Scan for the cell matching the given text and deliver its [X, Y] coordinate at center. 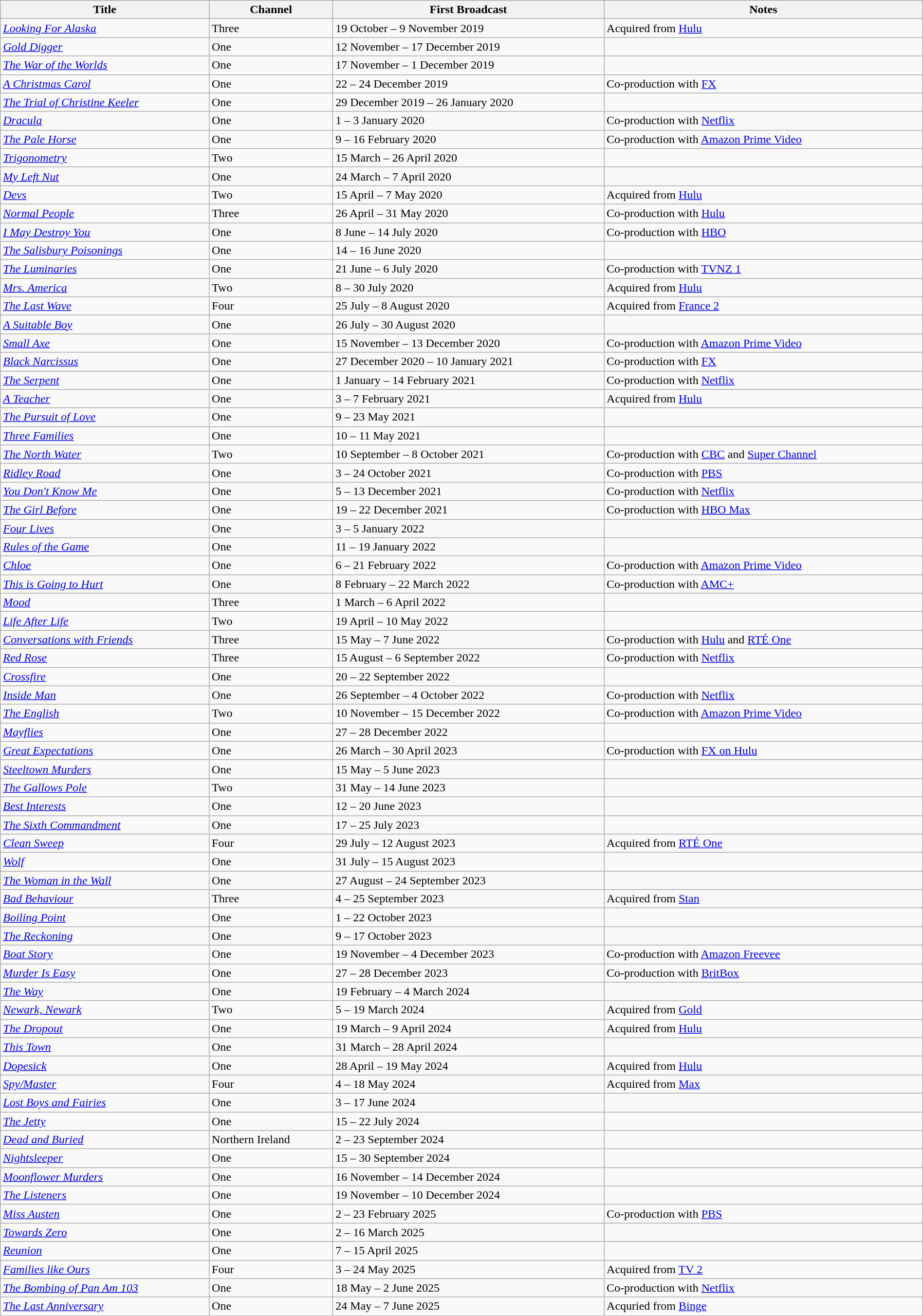
15 November – 13 December 2020 [468, 343]
31 July – 15 August 2023 [468, 862]
A Teacher [105, 399]
I May Destroy You [105, 232]
24 May – 7 June 2025 [468, 1306]
1 – 22 October 2023 [468, 917]
Gold Digger [105, 47]
Trigonometry [105, 158]
29 December 2019 – 26 January 2020 [468, 102]
Nightsleeper [105, 1158]
27 August – 24 September 2023 [468, 880]
Dracula [105, 121]
Mood [105, 603]
Acquired from Stan [763, 899]
16 November – 14 December 2024 [468, 1177]
Acquired from TV 2 [763, 1269]
6 – 21 February 2022 [468, 566]
11 – 19 January 2022 [468, 547]
8 – 30 July 2020 [468, 288]
Four Lives [105, 528]
29 July – 12 August 2023 [468, 843]
The Salisbury Poisonings [105, 251]
2 – 16 March 2025 [468, 1232]
Acquired from Gold [763, 1010]
The North Water [105, 454]
Mrs. America [105, 288]
The Girl Before [105, 510]
The Last Anniversary [105, 1306]
19 – 22 December 2021 [468, 510]
24 March – 7 April 2020 [468, 176]
The Jetty [105, 1121]
1 March – 6 April 2022 [468, 603]
Co-production with Hulu and RTÉ One [763, 640]
Co-production with CBC and Super Channel [763, 454]
The Sixth Commandment [105, 825]
The Way [105, 991]
1 January – 14 February 2021 [468, 380]
5 – 13 December 2021 [468, 491]
A Christmas Carol [105, 84]
2 – 23 February 2025 [468, 1214]
Co-production with HBO Max [763, 510]
27 December 2020 – 10 January 2021 [468, 362]
Towards Zero [105, 1232]
Co-production with TVNZ 1 [763, 269]
The Reckoning [105, 936]
3 – 17 June 2024 [468, 1102]
Black Narcissus [105, 362]
26 July – 30 August 2020 [468, 325]
Newark, Newark [105, 1010]
Co-production with HBO [763, 232]
3 – 24 May 2025 [468, 1269]
4 – 18 May 2024 [468, 1084]
7 – 15 April 2025 [468, 1251]
3 – 24 October 2021 [468, 473]
Notes [763, 10]
21 June – 6 July 2020 [468, 269]
20 – 22 September 2022 [468, 676]
Conversations with Friends [105, 640]
Acquired from France 2 [763, 306]
The Pale Horse [105, 139]
Channel [271, 10]
Title [105, 10]
Co-production with Hulu [763, 213]
Ridley Road [105, 473]
15 April – 7 May 2020 [468, 195]
Boiling Point [105, 917]
Bad Behaviour [105, 899]
Crossfire [105, 676]
Acquried from Binge [763, 1306]
Steeltown Murders [105, 769]
2 – 23 September 2024 [468, 1140]
Acquired from RTÉ One [763, 843]
17 – 25 July 2023 [468, 825]
3 – 7 February 2021 [468, 399]
Red Rose [105, 658]
9 – 23 May 2021 [468, 417]
This Town [105, 1047]
25 July – 8 August 2020 [468, 306]
Acquired from Max [763, 1084]
26 September – 4 October 2022 [468, 695]
15 March – 26 April 2020 [468, 158]
The Trial of Christine Keeler [105, 102]
19 April – 10 May 2022 [468, 621]
17 November – 1 December 2019 [468, 65]
12 – 20 June 2023 [468, 806]
Clean Sweep [105, 843]
The Luminaries [105, 269]
Three Families [105, 436]
Murder Is Easy [105, 973]
The Dropout [105, 1028]
31 March – 28 April 2024 [468, 1047]
10 November – 15 December 2022 [468, 713]
8 February – 22 March 2022 [468, 584]
15 May – 5 June 2023 [468, 769]
Co-production with BritBox [763, 973]
The War of the Worlds [105, 65]
Dopesick [105, 1065]
8 June – 14 July 2020 [468, 232]
15 – 30 September 2024 [468, 1158]
Rules of the Game [105, 547]
This is Going to Hurt [105, 584]
Co-production with AMC+ [763, 584]
Miss Austen [105, 1214]
27 – 28 December 2023 [468, 973]
Co-production with Amazon Freevee [763, 954]
19 March – 9 April 2024 [468, 1028]
The Gallows Pole [105, 787]
27 – 28 December 2022 [468, 732]
Normal People [105, 213]
5 – 19 March 2024 [468, 1010]
1 – 3 January 2020 [468, 121]
Lost Boys and Fairies [105, 1102]
First Broadcast [468, 10]
12 November – 17 December 2019 [468, 47]
Co-production with FX on Hulu [763, 750]
Northern Ireland [271, 1140]
You Don't Know Me [105, 491]
Dead and Buried [105, 1140]
Looking For Alaska [105, 28]
Life After Life [105, 621]
15 – 22 July 2024 [468, 1121]
Families like Ours [105, 1269]
15 August – 6 September 2022 [468, 658]
15 May – 7 June 2022 [468, 640]
28 April – 19 May 2024 [468, 1065]
9 – 16 February 2020 [468, 139]
19 November – 4 December 2023 [468, 954]
3 – 5 January 2022 [468, 528]
19 November – 10 December 2024 [468, 1195]
9 – 17 October 2023 [468, 936]
10 – 11 May 2021 [468, 436]
Spy/Master [105, 1084]
Inside Man [105, 695]
19 February – 4 March 2024 [468, 991]
The Woman in the Wall [105, 880]
Boat Story [105, 954]
Mayflies [105, 732]
My Left Nut [105, 176]
Best Interests [105, 806]
Moonflower Murders [105, 1177]
The Last Wave [105, 306]
The Bombing of Pan Am 103 [105, 1288]
10 September – 8 October 2021 [468, 454]
19 October – 9 November 2019 [468, 28]
31 May – 14 June 2023 [468, 787]
18 May – 2 June 2025 [468, 1288]
The Serpent [105, 380]
Reunion [105, 1251]
The Pursuit of Love [105, 417]
26 March – 30 April 2023 [468, 750]
26 April – 31 May 2020 [468, 213]
4 – 25 September 2023 [468, 899]
Devs [105, 195]
Wolf [105, 862]
Great Expectations [105, 750]
22 – 24 December 2019 [468, 84]
Chloe [105, 566]
Small Axe [105, 343]
A Suitable Boy [105, 325]
The English [105, 713]
14 – 16 June 2020 [468, 251]
The Listeners [105, 1195]
